Determine the (x, y) coordinate at the center of the cell enclosing the given text.  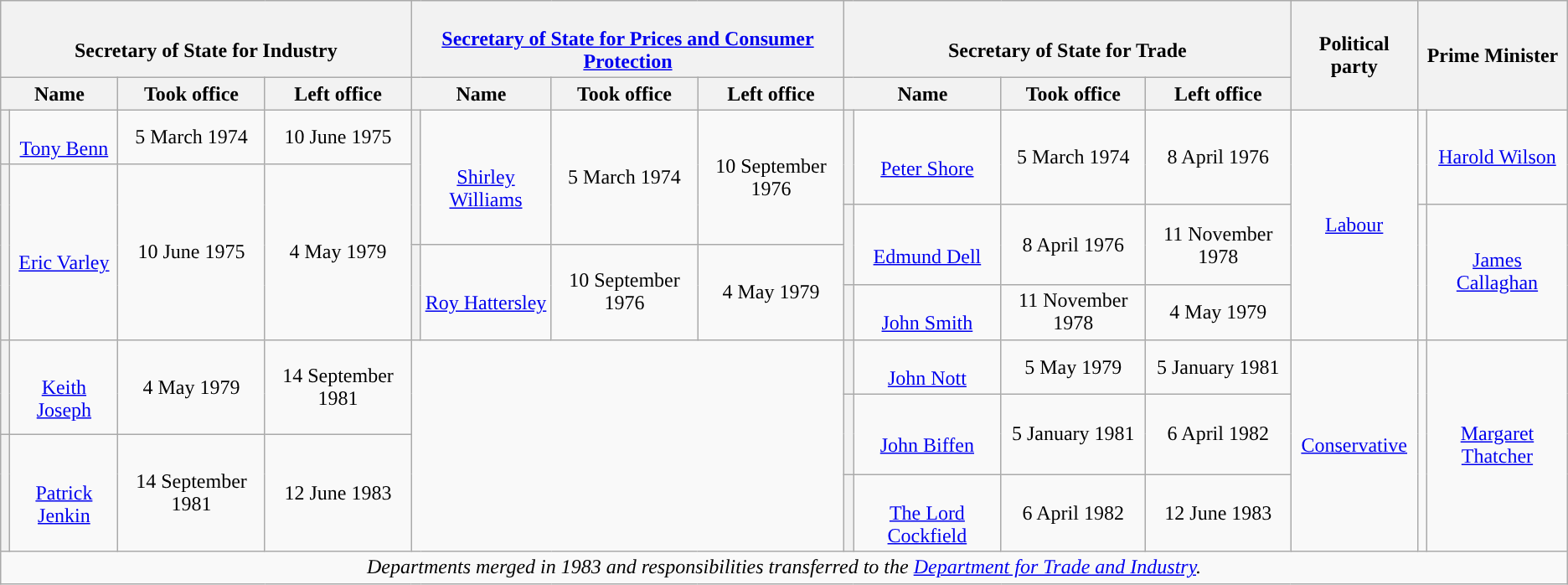
Conservative (1354, 446)
Shirley Williams (486, 178)
John Biffen (927, 434)
John Smith (927, 312)
Harold Wilson (1498, 158)
John Nott (927, 367)
Departments merged in 1983 and responsibilities transferred to the Department for Trade and Industry. (784, 567)
5 May 1979 (1074, 367)
Secretary of State for Industry (206, 39)
Labour (1354, 225)
Prime Minister (1493, 55)
Tony Benn (64, 137)
Roy Hattersley (486, 292)
Secretary of State for Prices and Consumer Protection (628, 39)
The Lord Cockfield (927, 513)
Margaret Thatcher (1498, 446)
Edmund Dell (927, 245)
Secretary of State for Trade (1067, 39)
Peter Shore (927, 158)
Eric Varley (64, 251)
Political party (1354, 55)
Patrick Jenkin (64, 493)
Keith Joseph (64, 387)
James Callaghan (1498, 272)
